Scan for the cell matching the given text and deliver its (X, Y) coordinate at center. 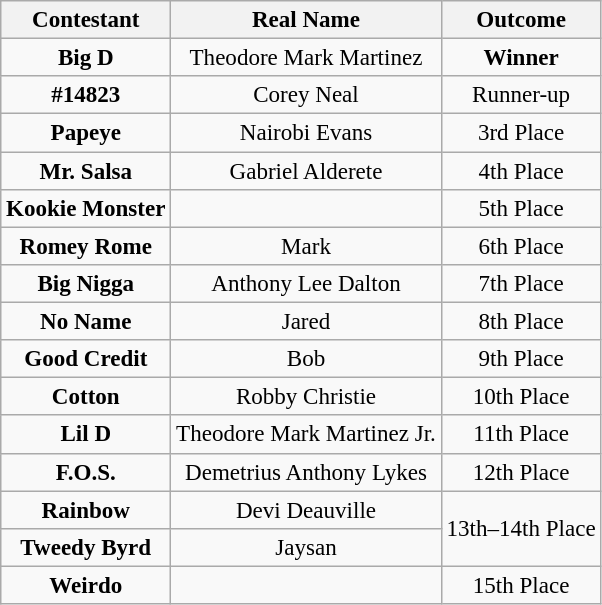
Devi Deauville (306, 510)
Kookie Monster (86, 209)
Winner (521, 58)
Mark (306, 246)
9th Place (521, 359)
Rainbow (86, 510)
Mr. Salsa (86, 171)
Papeye (86, 133)
Weirdo (86, 585)
Anthony Lee Dalton (306, 284)
Corey Neal (306, 95)
Big D (86, 58)
Real Name (306, 20)
Tweedy Byrd (86, 548)
Good Credit (86, 359)
Cotton (86, 397)
Outcome (521, 20)
6th Place (521, 246)
7th Place (521, 284)
10th Place (521, 397)
13th–14th Place (521, 528)
Theodore Mark Martinez Jr. (306, 435)
Bob (306, 359)
15th Place (521, 585)
Theodore Mark Martinez (306, 58)
Jaysan (306, 548)
5th Place (521, 209)
No Name (86, 322)
4th Place (521, 171)
12th Place (521, 472)
3rd Place (521, 133)
Gabriel Alderete (306, 171)
Nairobi Evans (306, 133)
Lil D (86, 435)
Demetrius Anthony Lykes (306, 472)
Jared (306, 322)
#14823 (86, 95)
8th Place (521, 322)
Big Nigga (86, 284)
Contestant (86, 20)
11th Place (521, 435)
Romey Rome (86, 246)
Runner-up (521, 95)
Robby Christie (306, 397)
F.O.S. (86, 472)
